For the text-containing cell, return its midpoint in [x, y] coordinate format. 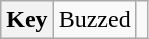
Key [27, 20]
Buzzed [94, 20]
